Provide the [X, Y] coordinate of the cell's center where the given text is located.  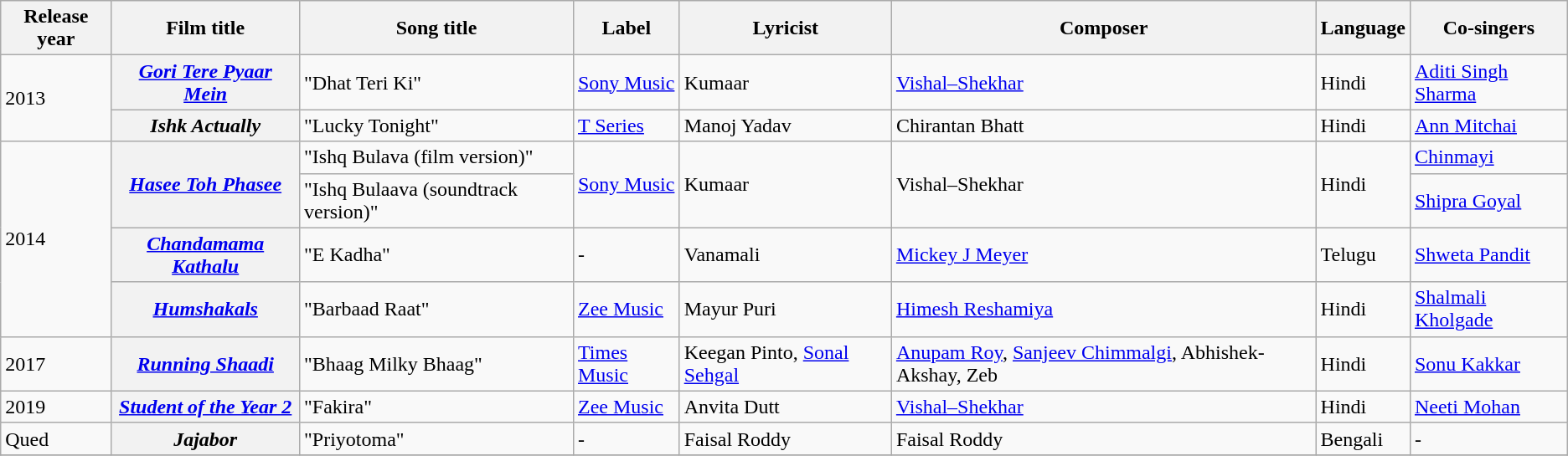
Ann Mitchai [1488, 126]
Co-singers [1488, 28]
Qued [56, 438]
Anupam Roy, Sanjeev Chimmalgi, Abhishek-Akshay, Zeb [1104, 363]
Aditi Singh Sharma [1488, 82]
"Barbaad Raat" [436, 310]
Mayur Puri [786, 310]
Himesh Reshamiya [1104, 310]
T Series [627, 126]
Sonu Kakkar [1488, 363]
Telugu [1363, 254]
Anvita Dutt [786, 407]
Label [627, 28]
Hasee Toh Phasee [206, 184]
Language [1363, 28]
Release year [56, 28]
"Dhat Teri Ki" [436, 82]
Keegan Pinto, Sonal Sehgal [786, 363]
Times Music [627, 363]
2017 [56, 363]
"Ishq Bulava (film version)" [436, 157]
Chirantan Bhatt [1104, 126]
"Priyotoma" [436, 438]
Running Shaadi [206, 363]
Manoj Yadav [786, 126]
Chandamama Kathalu [206, 254]
"Ishq Bulaava (soundtrack version)" [436, 201]
Jajabor [206, 438]
Shipra Goyal [1488, 201]
2014 [56, 239]
Neeti Mohan [1488, 407]
Ishk Actually [206, 126]
Song title [436, 28]
"Fakira" [436, 407]
Chinmayi [1488, 157]
Mickey J Meyer [1104, 254]
Shweta Pandit [1488, 254]
Student of the Year 2 [206, 407]
Film title [206, 28]
"Lucky Tonight" [436, 126]
"Bhaag Milky Bhaag" [436, 363]
Bengali [1363, 438]
Gori Tere Pyaar Mein [206, 82]
2019 [56, 407]
Vanamali [786, 254]
Humshakals [206, 310]
2013 [56, 99]
Lyricist [786, 28]
Composer [1104, 28]
Shalmali Kholgade [1488, 310]
"E Kadha" [436, 254]
